Return the (x, y) coordinate for the center point of the cell that contains the specified text.  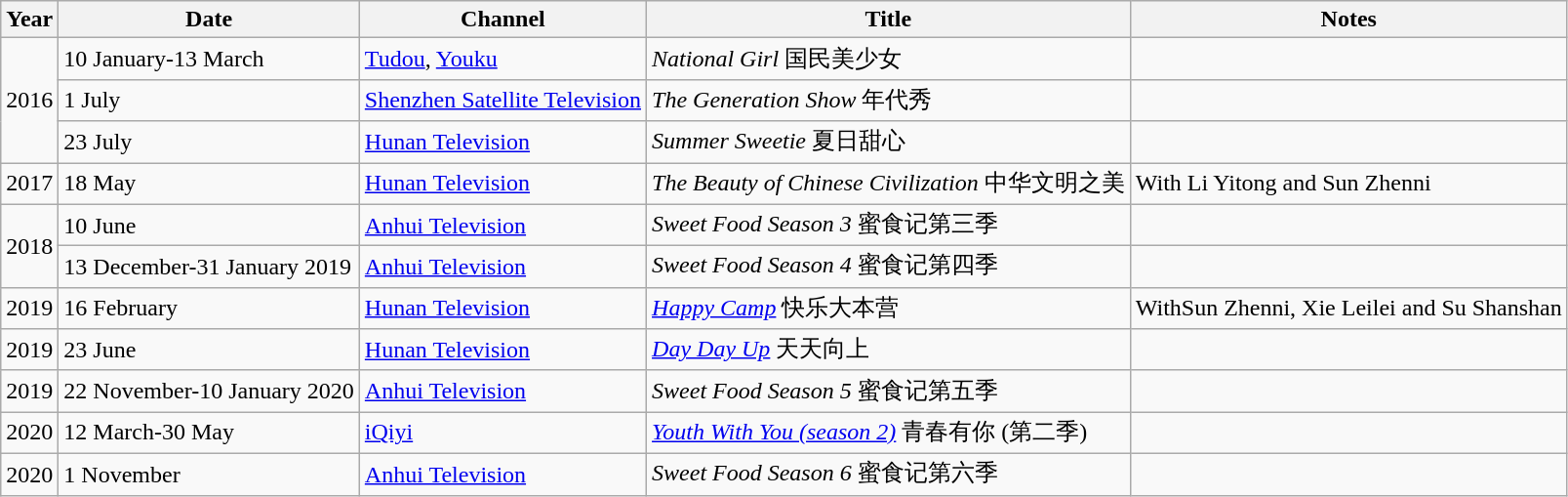
Sweet Food Season 4 蜜食记第四季 (889, 268)
Title (889, 20)
2017 (29, 184)
Sweet Food Season 5 蜜食记第五季 (889, 391)
Youth With You (season 2) 青春有你 (第二季) (889, 434)
18 May (209, 184)
10 January-13 March (209, 59)
Day Day Up 天天向上 (889, 350)
Year (29, 20)
Date (209, 20)
16 February (209, 309)
13 December-31 January 2019 (209, 268)
Notes (1348, 20)
1 November (209, 475)
With Li Yitong and Sun Zhenni (1348, 184)
Channel (503, 20)
Tudou, Youku (503, 59)
Shenzhen Satellite Television (503, 100)
The Generation Show 年代秀 (889, 100)
22 November-10 January 2020 (209, 391)
2018 (29, 246)
23 June (209, 350)
Sweet Food Season 3 蜜食记第三季 (889, 225)
1 July (209, 100)
Summer Sweetie 夏日甜心 (889, 143)
The Beauty of Chinese Civilization 中华文明之美 (889, 184)
10 June (209, 225)
Happy Camp 快乐大本营 (889, 309)
WithSun Zhenni, Xie Leilei and Su Shanshan (1348, 309)
23 July (209, 143)
Sweet Food Season 6 蜜食记第六季 (889, 475)
National Girl 国民美少女 (889, 59)
12 March-30 May (209, 434)
iQiyi (503, 434)
2016 (29, 101)
